Return the (X, Y) coordinate for the center point of the cell that contains the specified text.  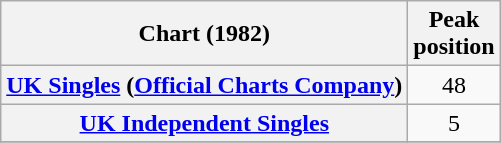
Chart (1982) (204, 34)
48 (454, 85)
UK Independent Singles (204, 123)
5 (454, 123)
UK Singles (Official Charts Company) (204, 85)
Peakposition (454, 34)
